Detect which cell encompasses the target text, then output its [X, Y] center coordinate. 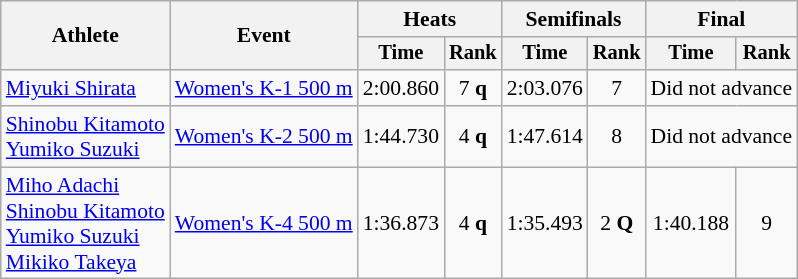
8 [617, 136]
7 [617, 88]
1:47.614 [545, 136]
Women's K-2 500 m [264, 136]
1:44.730 [401, 136]
Miyuki Shirata [86, 88]
2:03.076 [545, 88]
Women's K-1 500 m [264, 88]
2:00.860 [401, 88]
9 [766, 223]
Event [264, 36]
7 q [473, 88]
Semifinals [574, 19]
Shinobu KitamotoYumiko Suzuki [86, 136]
Final [721, 19]
1:35.493 [545, 223]
2 Q [617, 223]
Women's K-4 500 m [264, 223]
Heats [430, 19]
Miho AdachiShinobu KitamotoYumiko SuzukiMikiko Takeya [86, 223]
1:40.188 [690, 223]
Athlete [86, 36]
1:36.873 [401, 223]
